Scan for the cell matching the given text and deliver its (x, y) coordinate at center. 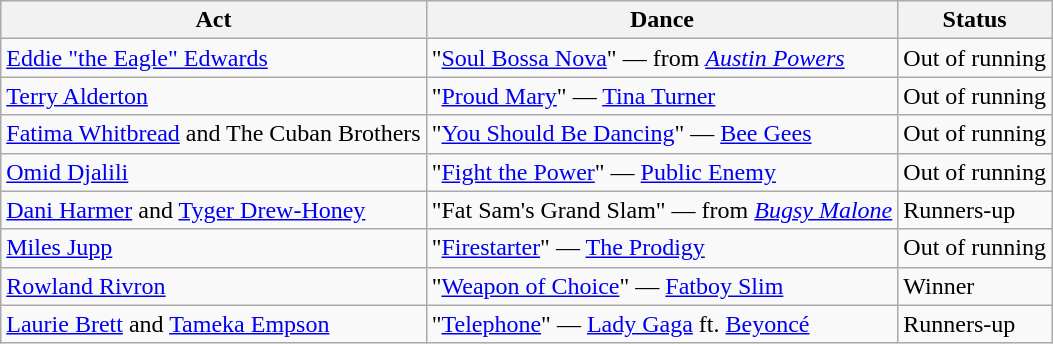
"Proud Mary" — Tina Turner (662, 96)
"Firestarter" — The Prodigy (662, 248)
Eddie "the Eagle" Edwards (214, 58)
Terry Alderton (214, 96)
Miles Jupp (214, 248)
Fatima Whitbread and The Cuban Brothers (214, 134)
Status (975, 20)
"Telephone" — Lady Gaga ft. Beyoncé (662, 324)
"Weapon of Choice" — Fatboy Slim (662, 286)
"Fight the Power" — Public Enemy (662, 172)
"Fat Sam's Grand Slam" — from Bugsy Malone (662, 210)
"Soul Bossa Nova" — from Austin Powers (662, 58)
Omid Djalili (214, 172)
Rowland Rivron (214, 286)
Act (214, 20)
Laurie Brett and Tameka Empson (214, 324)
Dance (662, 20)
"You Should Be Dancing" — Bee Gees (662, 134)
Winner (975, 286)
Dani Harmer and Tyger Drew-Honey (214, 210)
